Provide the [X, Y] coordinate of the cell's center where the given text is located.  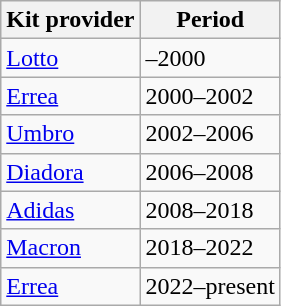
2000–2002 [210, 96]
Macron [70, 248]
2022–present [210, 286]
Diadora [70, 172]
Period [210, 20]
Adidas [70, 210]
–2000 [210, 58]
2018–2022 [210, 248]
Kit provider [70, 20]
Umbro [70, 134]
2008–2018 [210, 210]
2002–2006 [210, 134]
Lotto [70, 58]
2006–2008 [210, 172]
